Find where the given text appears and provide that cell's center as (x, y) coordinate. 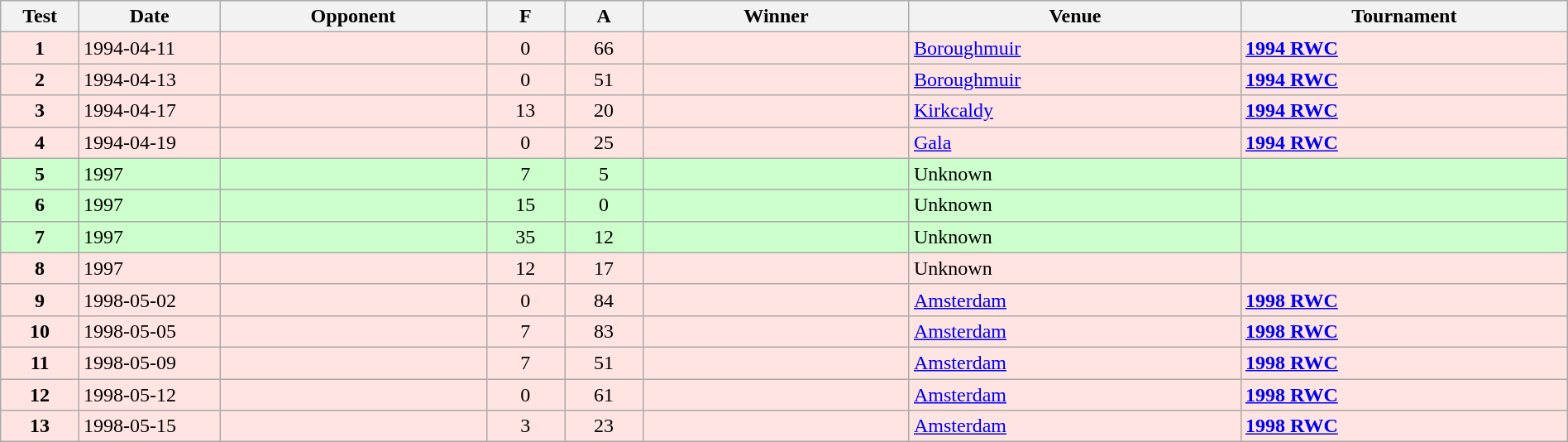
Tournament (1404, 17)
35 (526, 237)
1994-04-13 (149, 79)
66 (604, 48)
Winner (776, 17)
Test (40, 17)
F (526, 17)
8 (40, 268)
1994-04-17 (149, 111)
6 (40, 205)
23 (604, 426)
2 (40, 79)
20 (604, 111)
1994-04-19 (149, 142)
1998-05-15 (149, 426)
1998-05-09 (149, 363)
A (604, 17)
1 (40, 48)
1998-05-05 (149, 331)
83 (604, 331)
17 (604, 268)
10 (40, 331)
11 (40, 363)
Venue (1075, 17)
4 (40, 142)
1998-05-12 (149, 395)
9 (40, 300)
Date (149, 17)
Gala (1075, 142)
84 (604, 300)
Kirkcaldy (1075, 111)
Opponent (353, 17)
25 (604, 142)
1998-05-02 (149, 300)
15 (526, 205)
61 (604, 395)
1994-04-11 (149, 48)
